Capture the cell that displays the provided text and extract its [x, y] central coordinate. 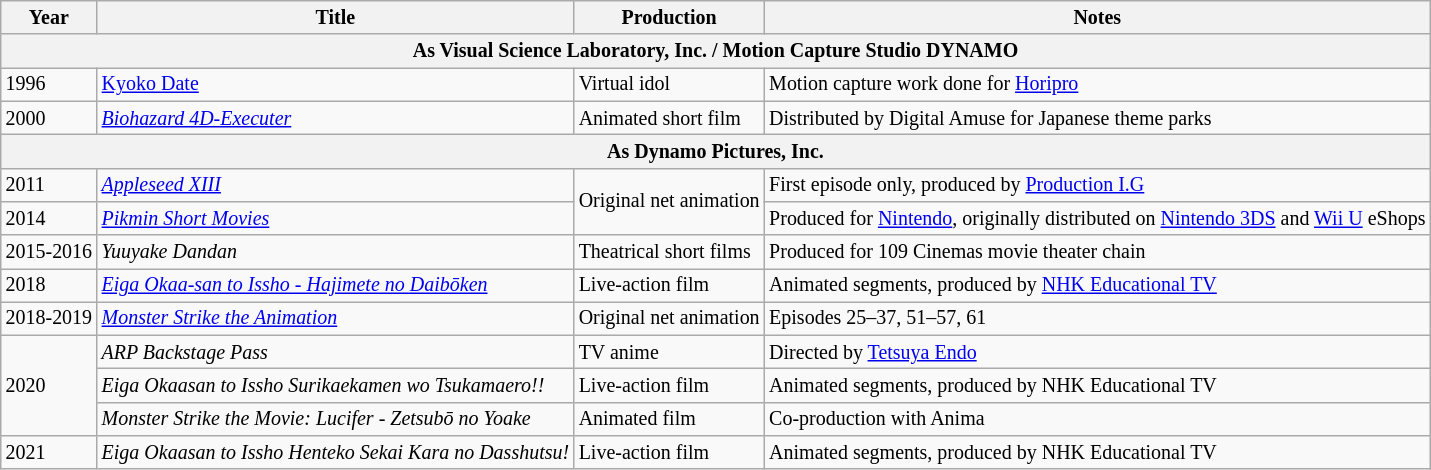
Yuuyake Dandan [336, 252]
Title [336, 18]
Virtual idol [669, 84]
2000 [49, 118]
Eiga Okaasan to Issho Henteko Sekai Kara no Dasshutsu! [336, 452]
As Dynamo Pictures, Inc. [716, 152]
2021 [49, 452]
Distributed by Digital Amuse for Japanese theme parks [1097, 118]
Theatrical short films [669, 252]
Production [669, 18]
As Visual Science Laboratory, Inc. / Motion Capture Studio DYNAMO [716, 52]
Kyoko Date [336, 84]
Co-production with Anima [1097, 420]
2018 [49, 286]
Directed by Tetsuya Endo [1097, 352]
Animated film [669, 420]
Year [49, 18]
2018-2019 [49, 318]
TV anime [669, 352]
Animated short film [669, 118]
Appleseed XIII [336, 184]
2014 [49, 218]
Eiga Okaa-san to Issho - Hajimete no Daibōken [336, 286]
Produced for Nintendo, originally distributed on Nintendo 3DS and Wii U eShops [1097, 218]
Pikmin Short Movies [336, 218]
2020 [49, 386]
Produced for 109 Cinemas movie theater chain [1097, 252]
Motion capture work done for Horipro [1097, 84]
1996 [49, 84]
2011 [49, 184]
ARP Backstage Pass [336, 352]
Notes [1097, 18]
First episode only, produced by Production I.G [1097, 184]
Eiga Okaasan to Issho Surikaekamen wo Tsukamaero!! [336, 386]
Monster Strike the Animation [336, 318]
2015-2016 [49, 252]
Biohazard 4D-Executer [336, 118]
Episodes 25–37, 51–57, 61 [1097, 318]
Monster Strike the Movie: Lucifer - Zetsubō no Yoake [336, 420]
